Locate the cell with the specified text and output its (X, Y) center coordinate. 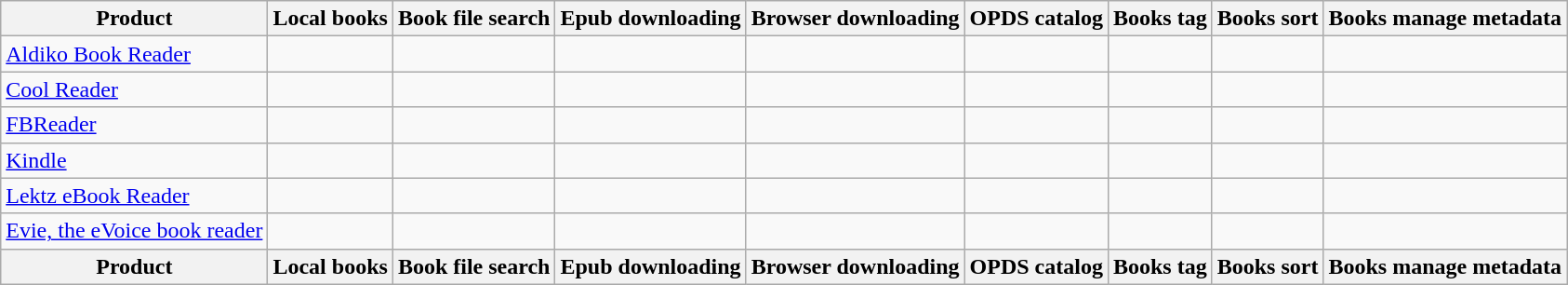
Lektz eBook Reader (134, 196)
FBReader (134, 125)
Kindle (134, 160)
Cool Reader (134, 89)
Aldiko Book Reader (134, 54)
Evie, the eVoice book reader (134, 231)
